From the cell containing the given text, extract its center point as (X, Y) coordinate. 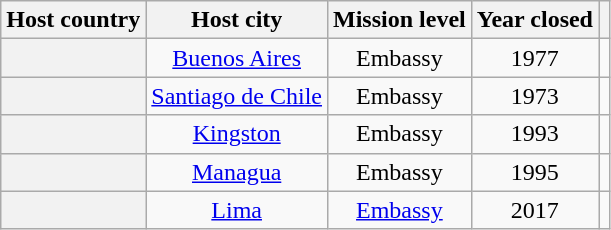
Lima (237, 210)
Buenos Aires (237, 58)
1977 (534, 58)
1995 (534, 172)
Host country (74, 20)
1993 (534, 134)
1973 (534, 96)
Managua (237, 172)
Host city (237, 20)
Kingston (237, 134)
Year closed (534, 20)
Santiago de Chile (237, 96)
2017 (534, 210)
Mission level (400, 20)
